For the text-containing cell, return its midpoint in [x, y] coordinate format. 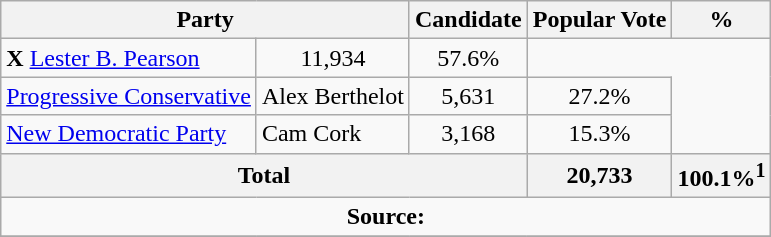
% [722, 20]
Progressive Conservative [129, 96]
Source: [386, 217]
Popular Vote [600, 20]
X Lester B. Pearson [129, 58]
3,168 [468, 134]
New Democratic Party [129, 134]
Total [264, 176]
Cam Cork [332, 134]
5,631 [468, 96]
Party [206, 20]
Candidate [468, 20]
15.3% [600, 134]
11,934 [332, 58]
57.6% [468, 58]
100.1%1 [722, 176]
20,733 [600, 176]
Alex Berthelot [332, 96]
27.2% [600, 96]
